Scan for the cell matching the given text and deliver its (X, Y) coordinate at center. 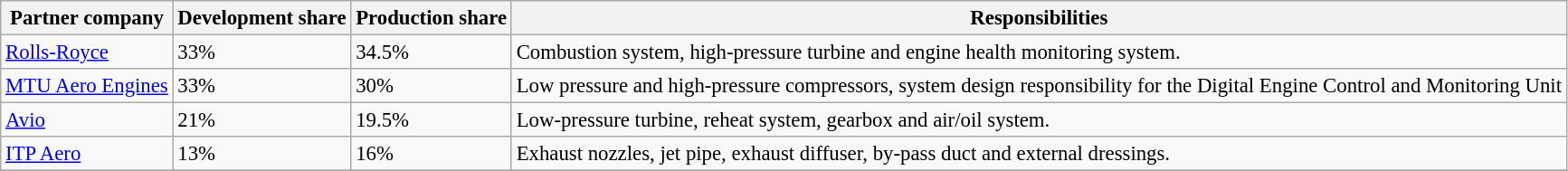
30% (431, 86)
Combustion system, high-pressure turbine and engine health monitoring system. (1039, 52)
Low-pressure turbine, reheat system, gearbox and air/oil system. (1039, 120)
Development share (262, 18)
MTU Aero Engines (87, 86)
Rolls-Royce (87, 52)
Responsibilities (1039, 18)
13% (262, 154)
34.5% (431, 52)
Low pressure and high-pressure compressors, system design responsibility for the Digital Engine Control and Monitoring Unit (1039, 86)
Production share (431, 18)
Exhaust nozzles, jet pipe, exhaust diffuser, by-pass duct and external dressings. (1039, 154)
16% (431, 154)
Avio (87, 120)
ITP Aero (87, 154)
21% (262, 120)
19.5% (431, 120)
Partner company (87, 18)
